Capture the cell that displays the provided text and extract its (X, Y) central coordinate. 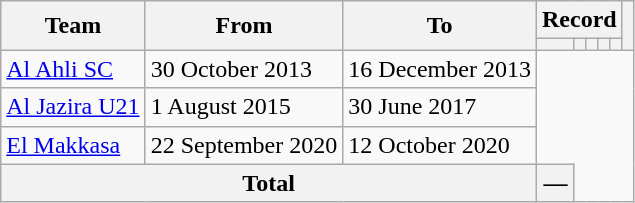
Al Ahli SC (73, 69)
16 December 2013 (440, 69)
El Makkasa (73, 145)
30 October 2013 (244, 69)
— (555, 183)
From (244, 26)
12 October 2020 (440, 145)
To (440, 26)
Record (579, 20)
Team (73, 26)
30 June 2017 (440, 107)
Al Jazira U21 (73, 107)
22 September 2020 (244, 145)
1 August 2015 (244, 107)
Total (269, 183)
